Locate the cell with the specified text and output its (X, Y) center coordinate. 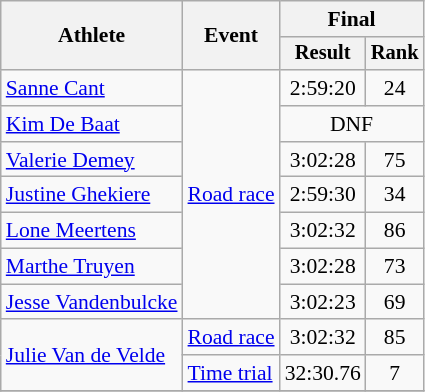
Rank (395, 54)
34 (395, 195)
Event (232, 36)
Athlete (92, 36)
Justine Ghekiere (92, 195)
Jesse Vandenbulcke (92, 302)
86 (395, 231)
3:02:23 (323, 302)
Marthe Truyen (92, 267)
2:59:20 (323, 88)
Julie Van de Velde (92, 356)
24 (395, 88)
73 (395, 267)
Sanne Cant (92, 88)
Result (323, 54)
2:59:30 (323, 195)
69 (395, 302)
Final (352, 19)
Time trial (232, 373)
Kim De Baat (92, 124)
85 (395, 338)
Lone Meertens (92, 231)
75 (395, 160)
Valerie Demey (92, 160)
7 (395, 373)
DNF (352, 124)
32:30.76 (323, 373)
